Scan for the cell matching the given text and deliver its [X, Y] coordinate at center. 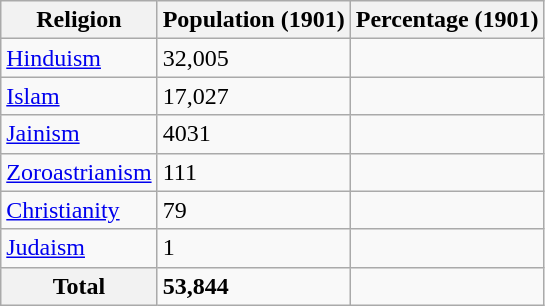
111 [254, 172]
Christianity [79, 210]
17,027 [254, 96]
Islam [79, 96]
4031 [254, 134]
Hinduism [79, 58]
Percentage (1901) [447, 20]
Population (1901) [254, 20]
Jainism [79, 134]
Total [79, 286]
1 [254, 248]
53,844 [254, 286]
Judaism [79, 248]
Zoroastrianism [79, 172]
Religion [79, 20]
79 [254, 210]
32,005 [254, 58]
